Pinpoint the cell where the given text exists, returning its (X, Y) midpoint coordinate. 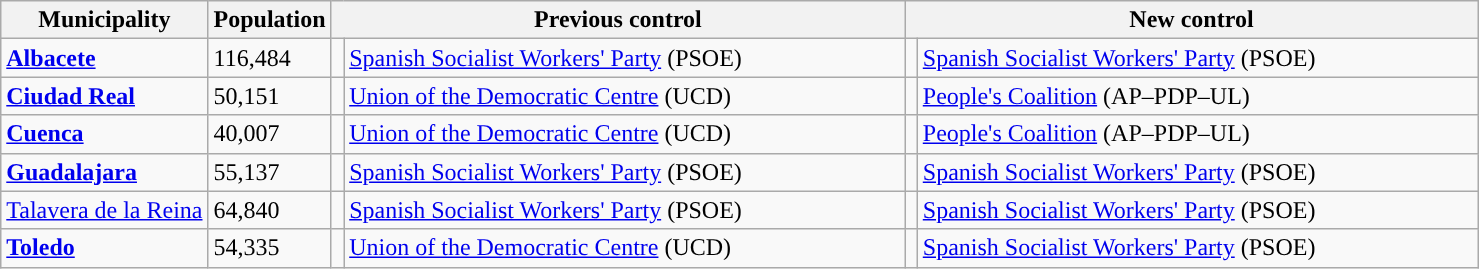
64,840 (270, 210)
Previous control (618, 20)
55,137 (270, 172)
40,007 (270, 134)
Toledo (104, 248)
New control (1192, 20)
Talavera de la Reina (104, 210)
Ciudad Real (104, 96)
Municipality (104, 20)
Cuenca (104, 134)
Albacete (104, 58)
Population (270, 20)
116,484 (270, 58)
54,335 (270, 248)
Guadalajara (104, 172)
50,151 (270, 96)
